Return the (x, y) coordinate for the center point of the cell that contains the specified text.  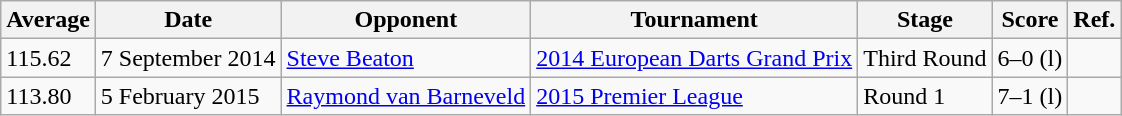
115.62 (48, 58)
2014 European Darts Grand Prix (694, 58)
Steve Beaton (406, 58)
Raymond van Barneveld (406, 96)
113.80 (48, 96)
2015 Premier League (694, 96)
Ref. (1094, 20)
6–0 (l) (1030, 58)
Round 1 (925, 96)
Tournament (694, 20)
5 February 2015 (188, 96)
7–1 (l) (1030, 96)
7 September 2014 (188, 58)
Date (188, 20)
Opponent (406, 20)
Third Round (925, 58)
Score (1030, 20)
Average (48, 20)
Stage (925, 20)
